Locate the cell with the specified text and output its [x, y] center coordinate. 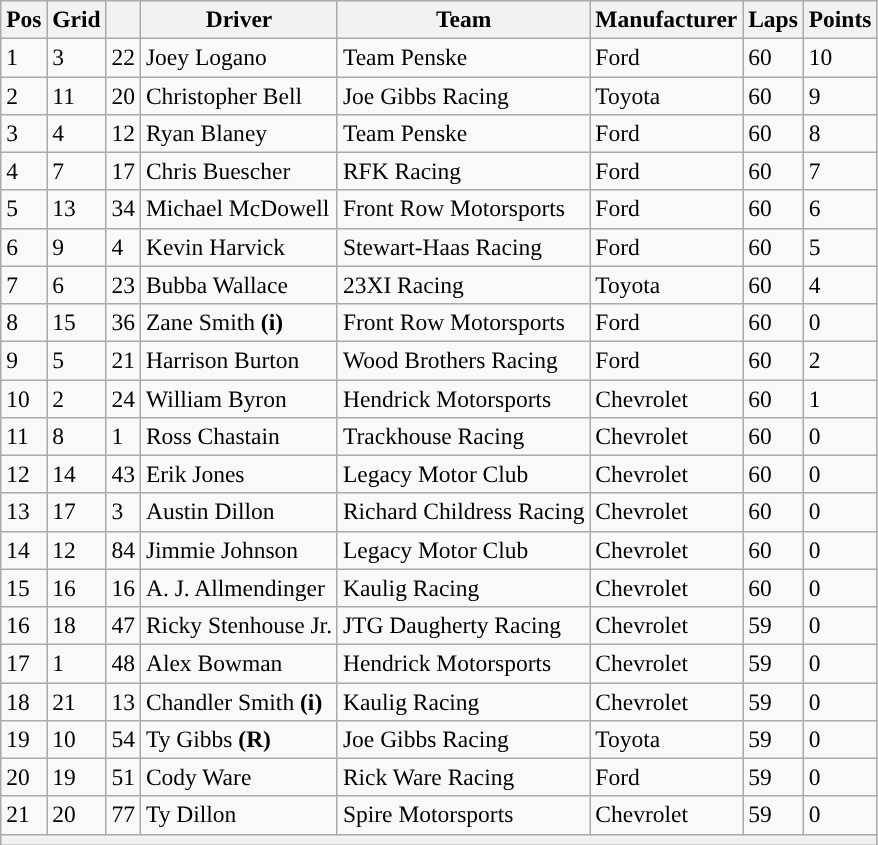
Points [840, 19]
Richard Childress Racing [463, 512]
Team [463, 19]
22 [123, 57]
Rick Ware Racing [463, 777]
A. J. Allmendinger [238, 588]
Alex Bowman [238, 663]
48 [123, 663]
Cody Ware [238, 777]
Bubba Wallace [238, 285]
Stewart-Haas Racing [463, 247]
Chris Buescher [238, 171]
Ricky Stenhouse Jr. [238, 625]
Trackhouse Racing [463, 436]
Driver [238, 19]
Spire Motorsports [463, 815]
Grid [76, 19]
84 [123, 550]
47 [123, 625]
Zane Smith (i) [238, 322]
Ty Dillon [238, 815]
Laps [774, 19]
Jimmie Johnson [238, 550]
Joey Logano [238, 57]
Kevin Harvick [238, 247]
Wood Brothers Racing [463, 360]
Manufacturer [666, 19]
Austin Dillon [238, 512]
Chandler Smith (i) [238, 701]
Ross Chastain [238, 436]
Pos [24, 19]
23 [123, 285]
RFK Racing [463, 171]
51 [123, 777]
William Byron [238, 398]
Michael McDowell [238, 209]
34 [123, 209]
JTG Daugherty Racing [463, 625]
36 [123, 322]
Erik Jones [238, 474]
Ryan Blaney [238, 133]
43 [123, 474]
24 [123, 398]
Ty Gibbs (R) [238, 739]
Harrison Burton [238, 360]
23XI Racing [463, 285]
77 [123, 815]
54 [123, 739]
Christopher Bell [238, 95]
